Find where the given text appears and provide that cell's center as (x, y) coordinate. 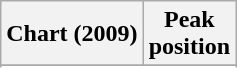
Peak position (189, 34)
Chart (2009) (72, 34)
